Provide the [x, y] coordinate of the cell's center where the given text is located.  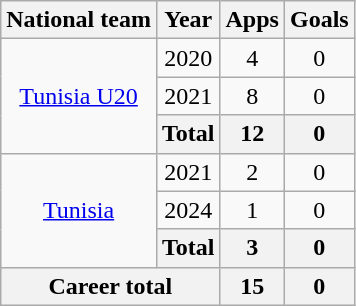
15 [252, 286]
12 [252, 134]
National team [79, 20]
Goals [319, 20]
3 [252, 248]
1 [252, 210]
8 [252, 96]
Tunisia [79, 210]
2024 [188, 210]
4 [252, 58]
2 [252, 172]
Career total [110, 286]
2020 [188, 58]
Apps [252, 20]
Tunisia U20 [79, 96]
Year [188, 20]
